Pinpoint the cell where the given text exists, returning its (x, y) midpoint coordinate. 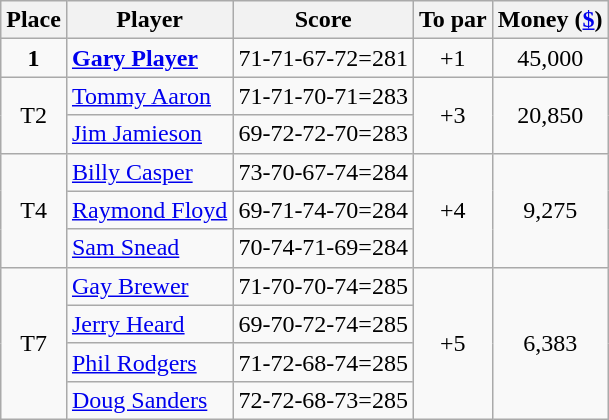
+1 (452, 58)
70-74-71-69=284 (324, 248)
Gay Brewer (149, 286)
73-70-67-74=284 (324, 172)
71-71-70-71=283 (324, 96)
9,275 (550, 210)
Player (149, 20)
+3 (452, 115)
+5 (452, 343)
Place (34, 20)
20,850 (550, 115)
T2 (34, 115)
Gary Player (149, 58)
1 (34, 58)
T4 (34, 210)
Jerry Heard (149, 324)
69-71-74-70=284 (324, 210)
45,000 (550, 58)
Score (324, 20)
71-71-67-72=281 (324, 58)
71-72-68-74=285 (324, 362)
Sam Snead (149, 248)
+4 (452, 210)
Money ($) (550, 20)
6,383 (550, 343)
Jim Jamieson (149, 134)
Billy Casper (149, 172)
69-70-72-74=285 (324, 324)
71-70-70-74=285 (324, 286)
Phil Rodgers (149, 362)
Tommy Aaron (149, 96)
To par (452, 20)
69-72-72-70=283 (324, 134)
72-72-68-73=285 (324, 400)
Doug Sanders (149, 400)
T7 (34, 343)
Raymond Floyd (149, 210)
